Search for the cell housing the specified text and yield its [X, Y] center coordinate. 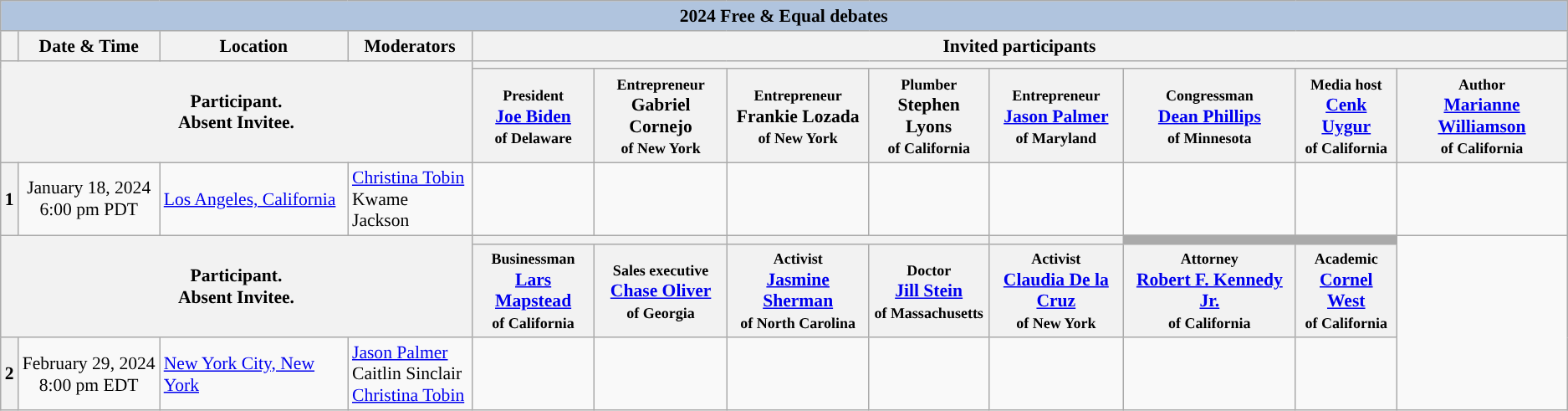
Jason PalmerCaitlin SinclairChristina Tobin [410, 375]
January 18, 20246:00 pm PDT [89, 199]
ActivistClaudia De la Cruzof New York [1055, 290]
Christina TobinKwame Jackson [410, 199]
PlumberStephen Lyonsof California [928, 116]
2024 Free & Equal debates [784, 16]
Entrepreneur Frankie Lozadaof New York [798, 116]
2 [10, 375]
Media hostCenk Uygurof California [1346, 116]
Invited participants [1019, 46]
DoctorJill Steinof Massachusetts [928, 290]
CongressmanDean Phillipsof Minnesota [1209, 116]
EntrepreneurGabriel Cornejoof New York [661, 116]
EntrepreneurJason Palmerof Maryland [1055, 116]
ActivistJasmine Shermanof North Carolina [798, 290]
AttorneyRobert F. Kennedy Jr.of California [1209, 290]
AcademicCornel Westof California [1346, 290]
BusinessmanLars Mapstead of California [534, 290]
Los Angeles, California [254, 199]
February 29, 20248:00 pm EDT [89, 375]
Sales executiveChase Oliverof Georgia [661, 290]
1 [10, 199]
Moderators [410, 46]
PresidentJoe Bidenof Delaware [534, 116]
Date & Time [89, 46]
AuthorMarianne Williamsonof California [1482, 116]
New York City, New York [254, 375]
Location [254, 46]
